Extract the [X, Y] coordinate from the center of the cell holding the provided text.  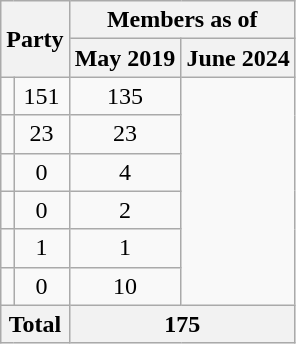
2 [125, 210]
135 [125, 96]
10 [125, 286]
4 [125, 172]
Members as of [182, 20]
175 [182, 324]
June 2024 [238, 58]
Party [35, 39]
May 2019 [125, 58]
Total [35, 324]
151 [42, 96]
